From the cell containing the given text, extract its center point as (X, Y) coordinate. 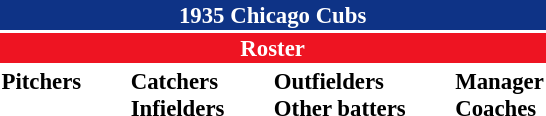
1935 Chicago Cubs (272, 15)
Roster (272, 48)
